Search for the cell housing the specified text and yield its (X, Y) center coordinate. 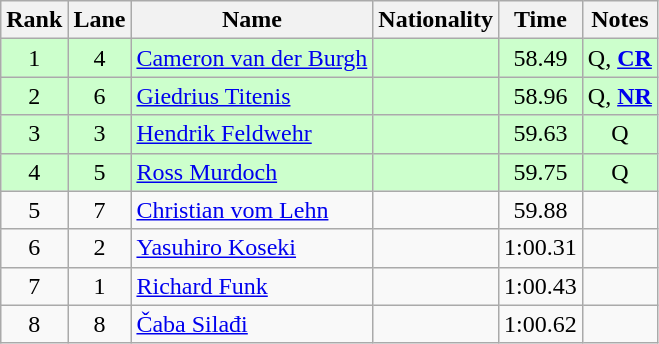
Čaba Silađi (252, 324)
58.49 (541, 58)
Hendrik Feldwehr (252, 134)
1:00.43 (541, 286)
59.75 (541, 172)
Cameron van der Burgh (252, 58)
Richard Funk (252, 286)
59.63 (541, 134)
Name (252, 20)
Q, CR (620, 58)
Lane (100, 20)
Ross Murdoch (252, 172)
Notes (620, 20)
1:00.31 (541, 248)
1:00.62 (541, 324)
Rank (34, 20)
Q, NR (620, 96)
Yasuhiro Koseki (252, 248)
59.88 (541, 210)
Nationality (436, 20)
Christian vom Lehn (252, 210)
Giedrius Titenis (252, 96)
58.96 (541, 96)
Time (541, 20)
